Provide the (x, y) coordinate of the cell's center where the given text is located.  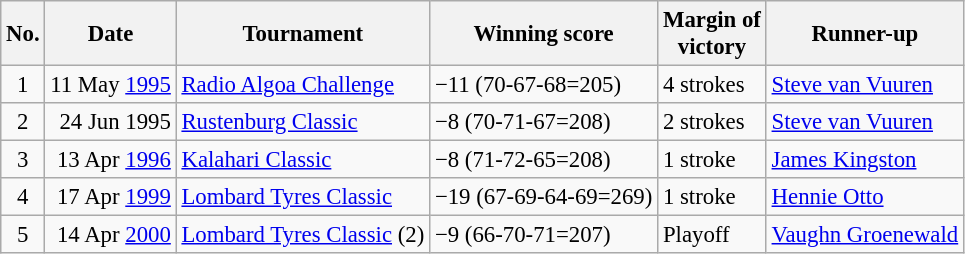
Vaughn Groenewald (864, 235)
Tournament (302, 34)
James Kingston (864, 160)
4 (23, 197)
2 strokes (712, 122)
Lombard Tyres Classic (2) (302, 235)
−9 (66-70-71=207) (544, 235)
2 (23, 122)
11 May 1995 (110, 85)
−8 (71-72-65=208) (544, 160)
13 Apr 1996 (110, 160)
17 Apr 1999 (110, 197)
Lombard Tyres Classic (302, 197)
Hennie Otto (864, 197)
Kalahari Classic (302, 160)
Margin ofvictory (712, 34)
−8 (70-71-67=208) (544, 122)
Date (110, 34)
5 (23, 235)
24 Jun 1995 (110, 122)
Radio Algoa Challenge (302, 85)
−11 (70-67-68=205) (544, 85)
14 Apr 2000 (110, 235)
−19 (67-69-64-69=269) (544, 197)
1 (23, 85)
4 strokes (712, 85)
Runner-up (864, 34)
Winning score (544, 34)
Playoff (712, 235)
Rustenburg Classic (302, 122)
No. (23, 34)
3 (23, 160)
